For the text-containing cell, return its midpoint in (x, y) coordinate format. 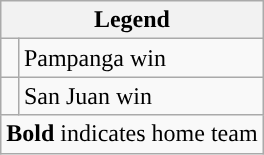
San Juan win (140, 96)
Pampanga win (140, 58)
Legend (132, 20)
Bold indicates home team (132, 134)
